Detect which cell encompasses the target text, then output its [x, y] center coordinate. 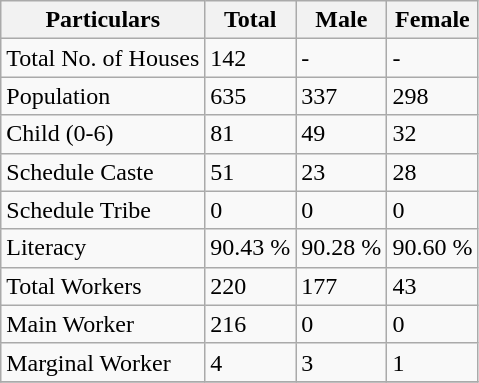
Total No. of Houses [103, 58]
635 [250, 96]
298 [432, 96]
32 [432, 134]
90.28 % [342, 248]
1 [432, 362]
51 [250, 172]
Particulars [103, 20]
Marginal Worker [103, 362]
Male [342, 20]
Total [250, 20]
337 [342, 96]
Schedule Caste [103, 172]
49 [342, 134]
90.60 % [432, 248]
Population [103, 96]
216 [250, 324]
43 [432, 286]
28 [432, 172]
Literacy [103, 248]
81 [250, 134]
4 [250, 362]
23 [342, 172]
142 [250, 58]
3 [342, 362]
Female [432, 20]
Schedule Tribe [103, 210]
177 [342, 286]
Child (0-6) [103, 134]
Main Worker [103, 324]
90.43 % [250, 248]
Total Workers [103, 286]
220 [250, 286]
